Output the [x, y] coordinate of the center of the cell containing the given text.  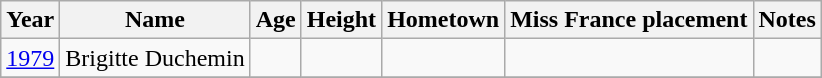
Miss France placement [629, 20]
Height [341, 20]
Brigitte Duchemin [155, 58]
1979 [30, 58]
Hometown [444, 20]
Age [276, 20]
Year [30, 20]
Notes [787, 20]
Name [155, 20]
